Provide the (X, Y) coordinate of the cell's center where the given text is located.  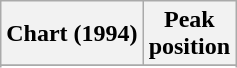
Peakposition (189, 34)
Chart (1994) (72, 34)
